Scan for the cell matching the given text and deliver its [X, Y] coordinate at center. 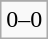
0–0 [24, 20]
